Locate the cell with the specified text and output its (x, y) center coordinate. 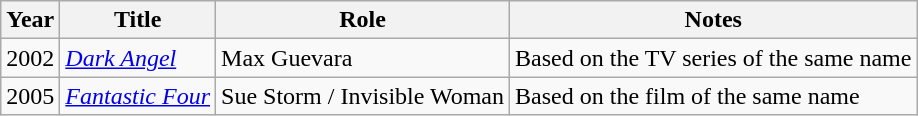
Notes (714, 20)
Fantastic Four (138, 96)
Dark Angel (138, 58)
Role (363, 20)
2005 (30, 96)
Year (30, 20)
Based on the TV series of the same name (714, 58)
2002 (30, 58)
Based on the film of the same name (714, 96)
Title (138, 20)
Max Guevara (363, 58)
Sue Storm / Invisible Woman (363, 96)
